Identify which cell holds the provided text, then report its [x, y] central coordinate. 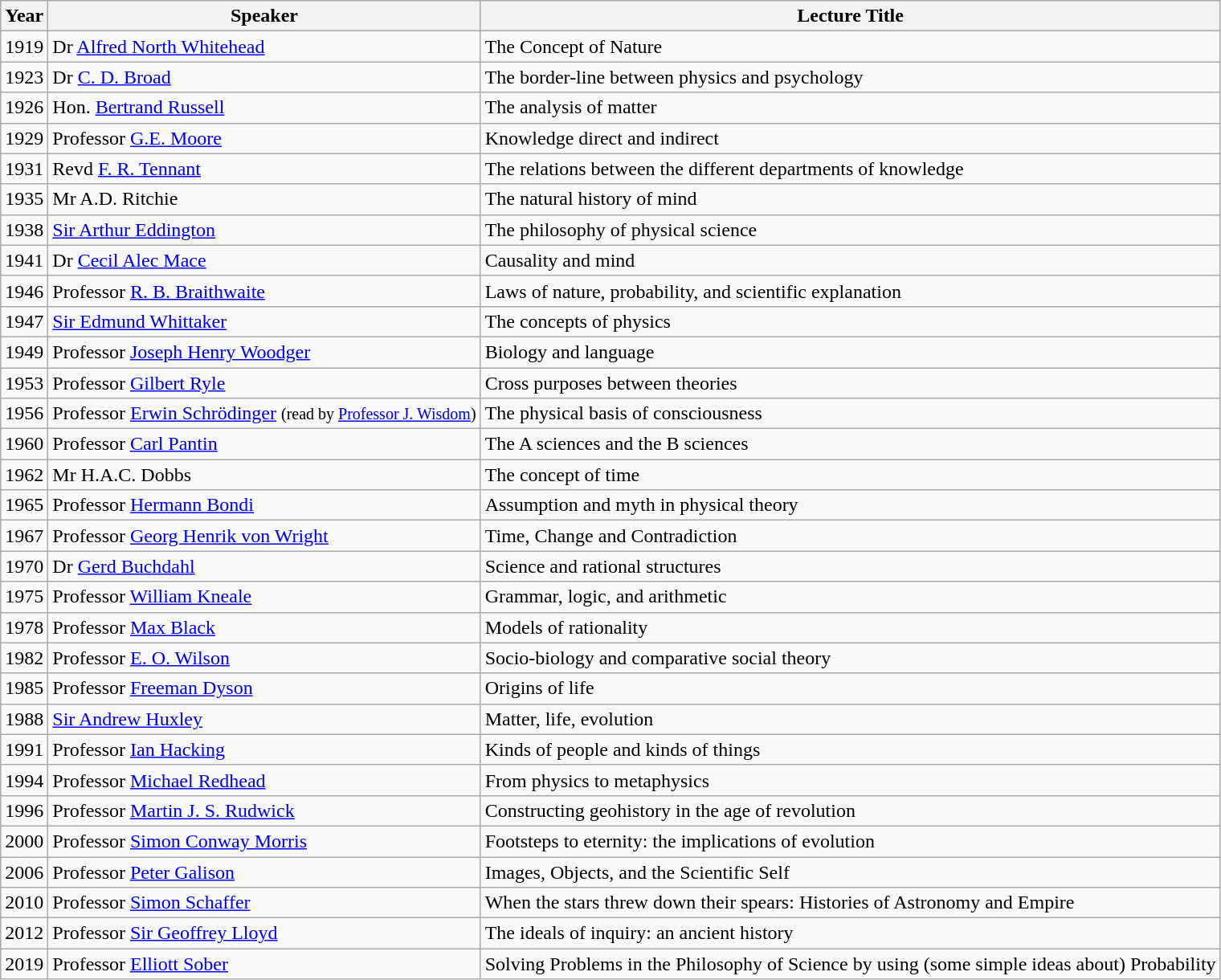
Professor Erwin Schrödinger (read by Professor J. Wisdom) [264, 414]
Professor Michael Redhead [264, 780]
Dr C. D. Broad [264, 77]
Hon. Bertrand Russell [264, 108]
Footsteps to eternity: the implications of evolution [850, 841]
Models of rationality [850, 627]
1947 [24, 321]
1985 [24, 688]
From physics to metaphysics [850, 780]
The border-line between physics and psychology [850, 77]
Socio-biology and comparative social theory [850, 658]
Science and rational structures [850, 566]
2019 [24, 964]
Professor Freeman Dyson [264, 688]
1975 [24, 597]
Images, Objects, and the Scientific Self [850, 872]
1978 [24, 627]
The ideals of inquiry: an ancient history [850, 933]
Professor Hermann Bondi [264, 505]
Professor Gilbert Ryle [264, 383]
Professor Georg Henrik von Wright [264, 536]
Professor R. B. Braithwaite [264, 291]
Sir Arthur Eddington [264, 230]
Professor Max Black [264, 627]
The Concept of Nature [850, 47]
1926 [24, 108]
Sir Andrew Huxley [264, 719]
1982 [24, 658]
The relations between the different departments of knowledge [850, 169]
Knowledge direct and indirect [850, 138]
2010 [24, 903]
When the stars threw down their spears: Histories of Astronomy and Empire [850, 903]
The philosophy of physical science [850, 230]
1938 [24, 230]
1991 [24, 749]
1965 [24, 505]
1949 [24, 352]
The A sciences and the B sciences [850, 444]
The analysis of matter [850, 108]
1931 [24, 169]
Professor G.E. Moore [264, 138]
Laws of nature, probability, and scientific explanation [850, 291]
Matter, life, evolution [850, 719]
1929 [24, 138]
Assumption and myth in physical theory [850, 505]
Professor Peter Galison [264, 872]
Professor Sir Geoffrey Lloyd [264, 933]
Professor Joseph Henry Woodger [264, 352]
Dr Alfred North Whitehead [264, 47]
1996 [24, 811]
Mr A.D. Ritchie [264, 199]
1956 [24, 414]
Biology and language [850, 352]
1970 [24, 566]
The physical basis of consciousness [850, 414]
1962 [24, 475]
1967 [24, 536]
Year [24, 16]
Professor Elliott Sober [264, 964]
Grammar, logic, and arithmetic [850, 597]
Dr Gerd Buchdahl [264, 566]
The concept of time [850, 475]
Professor Martin J. S. Rudwick [264, 811]
Dr Cecil Alec Mace [264, 260]
Professor Simon Schaffer [264, 903]
Kinds of people and kinds of things [850, 749]
1994 [24, 780]
Professor Simon Conway Morris [264, 841]
1988 [24, 719]
Origins of life [850, 688]
Solving Problems in the Philosophy of Science by using (some simple ideas about) Probability [850, 964]
Sir Edmund Whittaker [264, 321]
Cross purposes between theories [850, 383]
Causality and mind [850, 260]
1935 [24, 199]
The concepts of physics [850, 321]
Speaker [264, 16]
2000 [24, 841]
Professor William Kneale [264, 597]
1923 [24, 77]
Professor Ian Hacking [264, 749]
2006 [24, 872]
The natural history of mind [850, 199]
1941 [24, 260]
Lecture Title [850, 16]
Constructing geohistory in the age of revolution [850, 811]
1946 [24, 291]
1960 [24, 444]
1953 [24, 383]
2012 [24, 933]
Professor Carl Pantin [264, 444]
Revd F. R. Tennant [264, 169]
1919 [24, 47]
Time, Change and Contradiction [850, 536]
Mr H.A.C. Dobbs [264, 475]
Professor E. O. Wilson [264, 658]
